Determine the [x, y] coordinate at the center of the cell enclosing the given text.  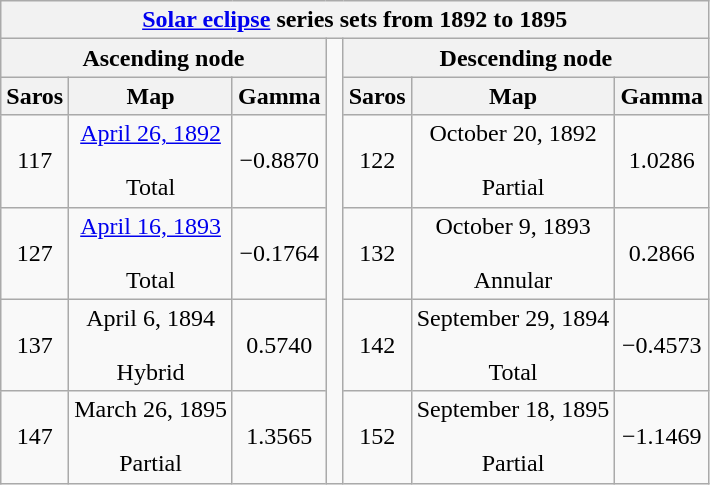
1.3565 [279, 437]
0.5740 [279, 345]
Ascending node [164, 58]
127 [35, 253]
March 26, 1895Partial [151, 437]
October 20, 1892Partial [513, 161]
132 [377, 253]
1.0286 [662, 161]
−0.8870 [279, 161]
137 [35, 345]
152 [377, 437]
147 [35, 437]
Solar eclipse series sets from 1892 to 1895 [355, 20]
Descending node [526, 58]
April 16, 1893Total [151, 253]
0.2866 [662, 253]
September 18, 1895Partial [513, 437]
−1.1469 [662, 437]
−0.4573 [662, 345]
122 [377, 161]
September 29, 1894Total [513, 345]
April 6, 1894Hybrid [151, 345]
October 9, 1893Annular [513, 253]
April 26, 1892Total [151, 161]
117 [35, 161]
142 [377, 345]
−0.1764 [279, 253]
